Output the [x, y] coordinate of the center of the cell containing the given text.  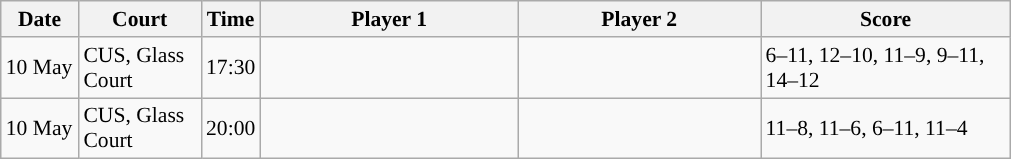
11–8, 11–6, 6–11, 11–4 [886, 128]
Time [230, 19]
6–11, 12–10, 11–9, 9–11, 14–12 [886, 68]
Court [140, 19]
20:00 [230, 128]
Player 2 [640, 19]
17:30 [230, 68]
Date [40, 19]
Player 1 [389, 19]
Score [886, 19]
